Return the [X, Y] coordinate for the center point of the cell that contains the specified text.  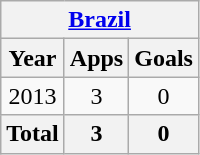
2013 [33, 96]
Year [33, 58]
Apps [96, 58]
Goals [164, 58]
Brazil [100, 20]
Total [33, 134]
